Detect which cell encompasses the target text, then output its [x, y] center coordinate. 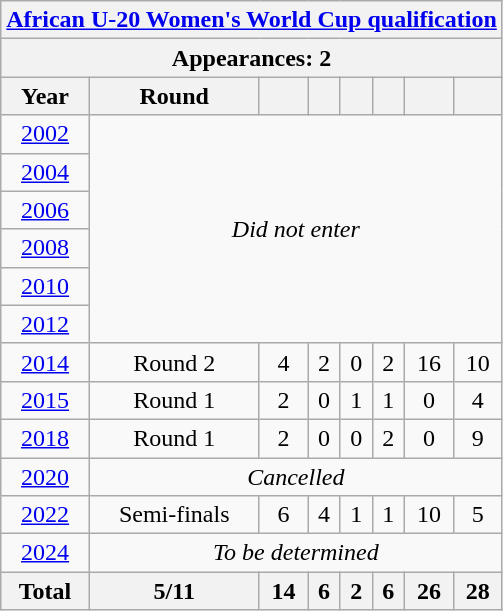
2008 [46, 248]
2002 [46, 134]
9 [478, 438]
2014 [46, 362]
Appearances: 2 [252, 58]
26 [428, 591]
2006 [46, 210]
2015 [46, 400]
16 [428, 362]
Round 2 [174, 362]
5 [478, 515]
14 [284, 591]
Cancelled [296, 477]
5/11 [174, 591]
2012 [46, 324]
28 [478, 591]
Semi-finals [174, 515]
2004 [46, 172]
Round [174, 96]
To be determined [296, 553]
2024 [46, 553]
African U-20 Women's World Cup qualification [252, 20]
2010 [46, 286]
Did not enter [296, 229]
2022 [46, 515]
2020 [46, 477]
2018 [46, 438]
Year [46, 96]
Total [46, 591]
